Search for the cell housing the specified text and yield its (x, y) center coordinate. 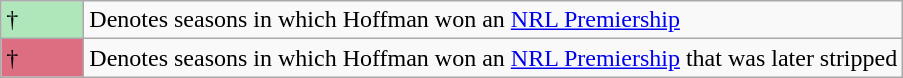
Denotes seasons in which Hoffman won an NRL Premiership (494, 20)
Denotes seasons in which Hoffman won an NRL Premiership that was later stripped (494, 58)
